For the text-containing cell, return its midpoint in [X, Y] coordinate format. 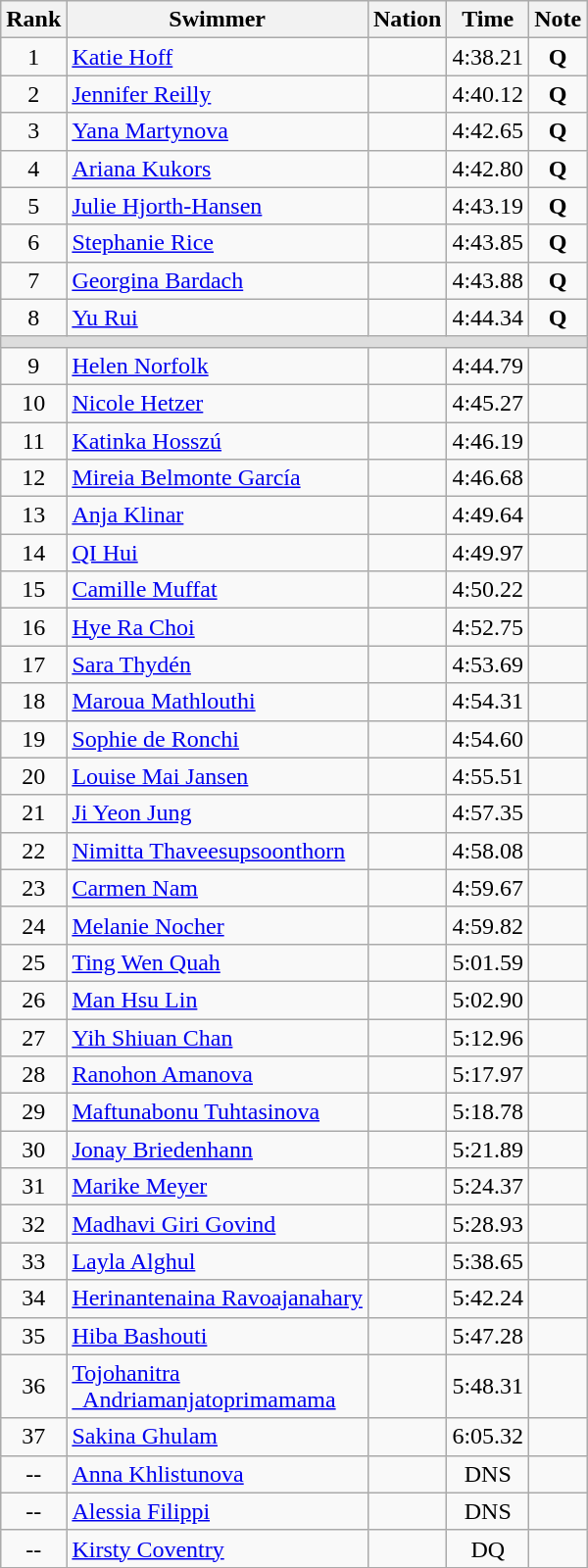
25 [33, 962]
5:21.89 [488, 1150]
Nation [407, 20]
4:46.19 [488, 440]
4:54.60 [488, 739]
4:42.65 [488, 131]
Yih Shiuan Chan [218, 1038]
11 [33, 440]
QI Hui [218, 553]
5:47.28 [488, 1336]
4:43.19 [488, 206]
14 [33, 553]
30 [33, 1150]
10 [33, 403]
8 [33, 318]
Anna Khlistunova [218, 1474]
36 [33, 1386]
Ting Wen Quah [218, 962]
4:42.80 [488, 169]
31 [33, 1187]
Herinantenaina Ravoajanahary [218, 1298]
37 [33, 1437]
6 [33, 243]
5:17.97 [488, 1075]
5:01.59 [488, 962]
24 [33, 925]
4:58.08 [488, 851]
4:55.51 [488, 776]
4:44.34 [488, 318]
17 [33, 664]
4:46.68 [488, 478]
4:59.82 [488, 925]
Kirsty Coventry [218, 1548]
4:38.21 [488, 57]
20 [33, 776]
Ji Yeon Jung [218, 813]
4:45.27 [488, 403]
Note [559, 20]
Layla Alghul [218, 1261]
Yana Martynova [218, 131]
Man Hsu Lin [218, 1000]
DQ [488, 1548]
Swimmer [218, 20]
4:57.35 [488, 813]
4:53.69 [488, 664]
Ranohon Amanova [218, 1075]
5:02.90 [488, 1000]
35 [33, 1336]
4:50.22 [488, 590]
Mireia Belmonte García [218, 478]
4 [33, 169]
Rank [33, 20]
26 [33, 1000]
16 [33, 627]
9 [33, 366]
4:49.64 [488, 515]
5 [33, 206]
Louise Mai Jansen [218, 776]
Tojohanitra Andriamanjatoprimamama [218, 1386]
5:12.96 [488, 1038]
Maftunabonu Tuhtasinova [218, 1112]
Carmen Nam [218, 888]
Ariana Kukors [218, 169]
4:52.75 [488, 627]
Melanie Nocher [218, 925]
Sophie de Ronchi [218, 739]
Katie Hoff [218, 57]
2 [33, 94]
Katinka Hosszú [218, 440]
7 [33, 280]
34 [33, 1298]
4:44.79 [488, 366]
Alessia Filippi [218, 1511]
Time [488, 20]
18 [33, 702]
Sakina Ghulam [218, 1437]
5:48.31 [488, 1386]
12 [33, 478]
4:43.85 [488, 243]
5:28.93 [488, 1224]
5:24.37 [488, 1187]
4:49.97 [488, 553]
Maroua Mathlouthi [218, 702]
Hye Ra Choi [218, 627]
4:59.67 [488, 888]
Julie Hjorth-Hansen [218, 206]
Jennifer Reilly [218, 94]
3 [33, 131]
28 [33, 1075]
Stephanie Rice [218, 243]
Jonay Briedenhann [218, 1150]
23 [33, 888]
Camille Muffat [218, 590]
Hiba Bashouti [218, 1336]
4:54.31 [488, 702]
5:18.78 [488, 1112]
4:40.12 [488, 94]
5:42.24 [488, 1298]
1 [33, 57]
Georgina Bardach [218, 280]
6:05.32 [488, 1437]
27 [33, 1038]
22 [33, 851]
Nicole Hetzer [218, 403]
32 [33, 1224]
33 [33, 1261]
4:43.88 [488, 280]
Sara Thydén [218, 664]
29 [33, 1112]
Madhavi Giri Govind [218, 1224]
5:38.65 [488, 1261]
19 [33, 739]
21 [33, 813]
13 [33, 515]
Marike Meyer [218, 1187]
Yu Rui [218, 318]
Anja Klinar [218, 515]
Nimitta Thaveesupsoonthorn [218, 851]
Helen Norfolk [218, 366]
15 [33, 590]
